Pinpoint the cell where the given text exists, returning its [X, Y] midpoint coordinate. 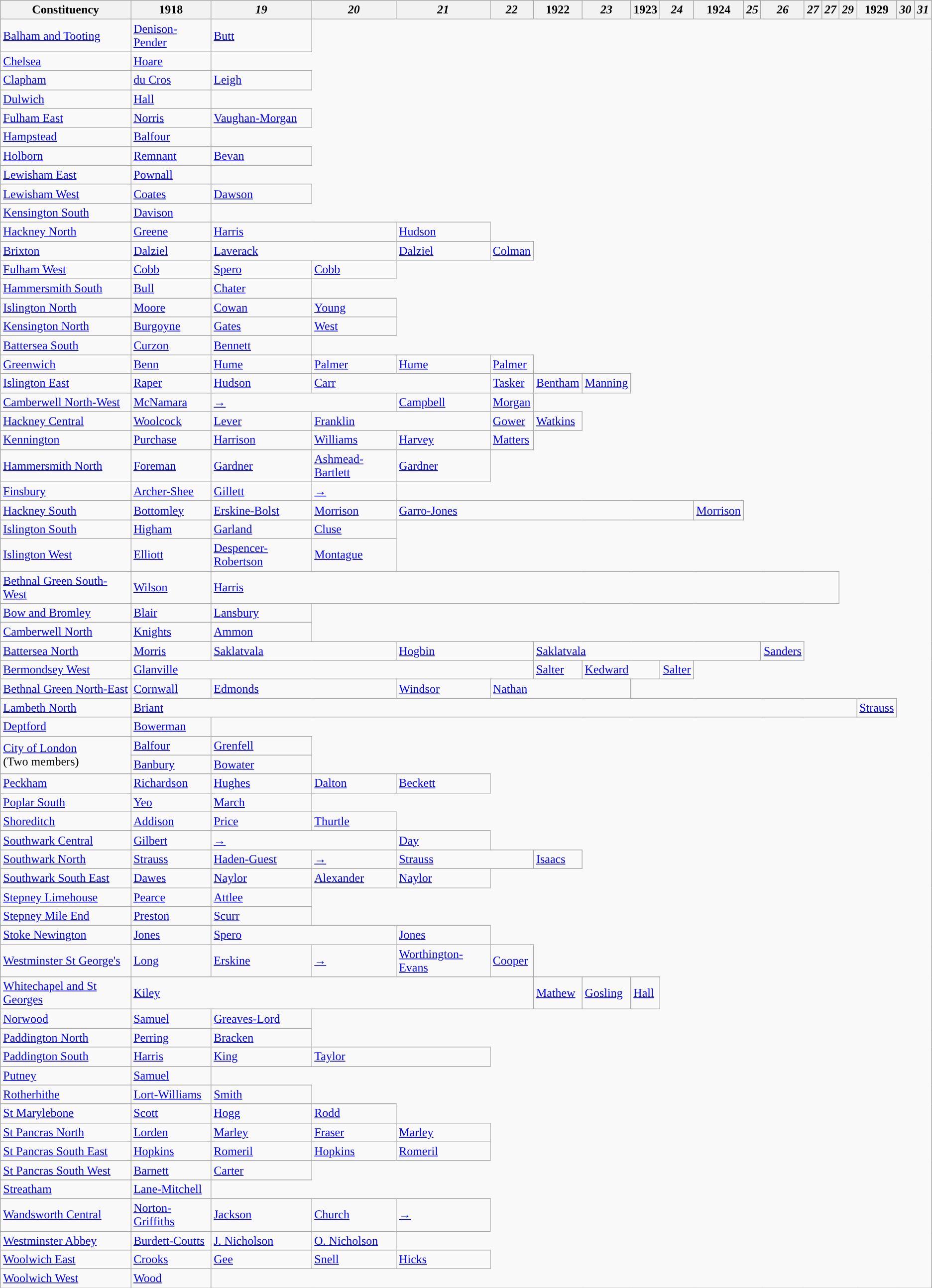
St Pancras South East [66, 1151]
Ashmead-Bartlett [354, 466]
Camberwell North [66, 632]
Dawson [261, 194]
Nathan [561, 689]
Thurtle [354, 821]
Stepney Limehouse [66, 897]
Dawes [171, 878]
City of London(Two members) [66, 755]
Cowan [261, 308]
O. Nicholson [354, 1241]
Mathew [558, 993]
Banbury [171, 764]
Lansbury [261, 613]
Alexander [354, 878]
Church [354, 1214]
Coates [171, 194]
Burdett-Coutts [171, 1241]
Briant [494, 708]
Hammersmith North [66, 466]
Rodd [354, 1113]
Foreman [171, 466]
Tasker [512, 383]
Hicks [443, 1260]
Raper [171, 383]
Gilbert [171, 840]
Hogg [261, 1113]
Fulham East [66, 118]
Remnant [171, 156]
Woolwich West [66, 1279]
Preston [171, 916]
Barnett [171, 1170]
Fulham West [66, 270]
Hackney Central [66, 421]
Ammon [261, 632]
Lambeth North [66, 708]
Norton-Griffiths [171, 1214]
Butt [261, 36]
Curzon [171, 345]
Shoreditch [66, 821]
Rotherhithe [66, 1094]
Constituency [66, 10]
Haden-Guest [261, 859]
Bermondsey West [66, 670]
Fraser [354, 1132]
21 [443, 10]
Montague [354, 554]
Morgan [512, 402]
Woolwich East [66, 1260]
Lorden [171, 1132]
Paddington North [66, 1038]
March [261, 802]
Gee [261, 1260]
Archer-Shee [171, 491]
Bentham [558, 383]
Burgoyne [171, 326]
Elliott [171, 554]
Worthington-Evans [443, 961]
Bethnal Green North-East [66, 689]
Kennington [66, 440]
Isaacs [558, 859]
McNamara [171, 402]
1924 [718, 10]
Hogbin [465, 651]
Scott [171, 1113]
Bethnal Green South-West [66, 587]
Scurr [261, 916]
Windsor [443, 689]
Poplar South [66, 802]
Jackson [261, 1214]
Lort-Williams [171, 1094]
20 [354, 10]
Pownall [171, 175]
Edmonds [304, 689]
Islington West [66, 554]
Pearce [171, 897]
Lewisham West [66, 194]
Westminster St George's [66, 961]
Glanville [333, 670]
Bowerman [171, 727]
Day [443, 840]
Bevan [261, 156]
Hackney North [66, 231]
Greene [171, 231]
1922 [558, 10]
Higham [171, 529]
St Marylebone [66, 1113]
Dulwich [66, 99]
Yeo [171, 802]
Southwark South East [66, 878]
Young [354, 308]
J. Nicholson [261, 1241]
West [354, 326]
Carr [401, 383]
Cooper [512, 961]
Dalton [354, 783]
Lewisham East [66, 175]
Battersea North [66, 651]
Garland [261, 529]
Deptford [66, 727]
Greaves-Lord [261, 1019]
Islington North [66, 308]
Woolcock [171, 421]
Hammersmith South [66, 289]
Crooks [171, 1260]
Carter [261, 1170]
Long [171, 961]
Garro-Jones [545, 510]
Kensington North [66, 326]
Cornwall [171, 689]
Putney [66, 1075]
Knights [171, 632]
Benn [171, 364]
31 [923, 10]
Snell [354, 1260]
24 [677, 10]
Hughes [261, 783]
Stoke Newington [66, 935]
Denison-Pender [171, 36]
Bull [171, 289]
Leigh [261, 80]
Erskine [261, 961]
Kensington South [66, 213]
30 [905, 10]
Franklin [401, 421]
Gower [512, 421]
Lever [261, 421]
Davison [171, 213]
Bennett [261, 345]
Morris [171, 651]
Gosling [606, 993]
Taylor [401, 1057]
Colman [512, 250]
St Pancras North [66, 1132]
Grenfell [261, 746]
Watkins [558, 421]
Despencer-Robertson [261, 554]
Beckett [443, 783]
Kiley [333, 993]
Gillett [261, 491]
Clapham [66, 80]
Addison [171, 821]
Greenwich [66, 364]
26 [783, 10]
Bracken [261, 1038]
Purchase [171, 440]
Chater [261, 289]
Kedward [621, 670]
Hampstead [66, 137]
Attlee [261, 897]
Battersea South [66, 345]
St Pancras South West [66, 1170]
Williams [354, 440]
Wood [171, 1279]
Manning [606, 383]
22 [512, 10]
Sanders [783, 651]
Streatham [66, 1189]
Richardson [171, 783]
Hoare [171, 61]
Perring [171, 1038]
Erskine-Bolst [261, 510]
Norwood [66, 1019]
Norris [171, 118]
Harvey [443, 440]
Westminster Abbey [66, 1241]
Holborn [66, 156]
Islington South [66, 529]
Southwark Central [66, 840]
Harrison [261, 440]
Wilson [171, 587]
Smith [261, 1094]
Stepney Mile End [66, 916]
29 [848, 10]
19 [261, 10]
1929 [877, 10]
Bow and Bromley [66, 613]
Vaughan-Morgan [261, 118]
Moore [171, 308]
Bowater [261, 764]
King [261, 1057]
du Cros [171, 80]
Bottomley [171, 510]
Gates [261, 326]
Cluse [354, 529]
Lane-Mitchell [171, 1189]
Campbell [443, 402]
Paddington South [66, 1057]
25 [752, 10]
Blair [171, 613]
Brixton [66, 250]
Matters [512, 440]
Finsbury [66, 491]
Chelsea [66, 61]
23 [606, 10]
Camberwell North-West [66, 402]
Peckham [66, 783]
Hackney South [66, 510]
Whitechapel and St Georges [66, 993]
Price [261, 821]
Balham and Tooting [66, 36]
Islington East [66, 383]
1923 [645, 10]
1918 [171, 10]
Laverack [304, 250]
Wandsworth Central [66, 1214]
Southwark North [66, 859]
